Output the [X, Y] coordinate of the center of the cell containing the given text.  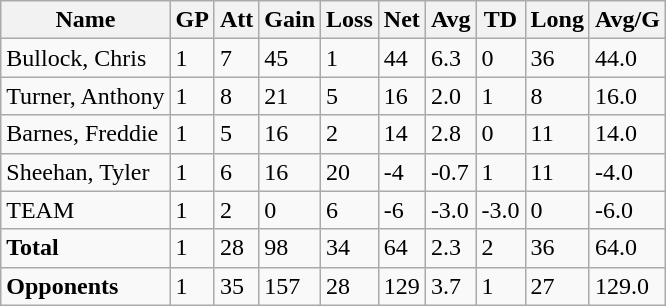
64 [402, 248]
-6.0 [627, 210]
Avg [450, 20]
Total [86, 248]
Sheehan, Tyler [86, 172]
6.3 [450, 58]
7 [236, 58]
-6 [402, 210]
2.3 [450, 248]
Turner, Anthony [86, 96]
14.0 [627, 134]
Opponents [86, 286]
-4.0 [627, 172]
35 [236, 286]
Avg/G [627, 20]
21 [290, 96]
Net [402, 20]
34 [350, 248]
44.0 [627, 58]
64.0 [627, 248]
2.0 [450, 96]
98 [290, 248]
20 [350, 172]
Gain [290, 20]
Name [86, 20]
Loss [350, 20]
3.7 [450, 286]
GP [192, 20]
-0.7 [450, 172]
TEAM [86, 210]
27 [557, 286]
45 [290, 58]
14 [402, 134]
Barnes, Freddie [86, 134]
2.8 [450, 134]
TD [500, 20]
44 [402, 58]
129 [402, 286]
Bullock, Chris [86, 58]
Long [557, 20]
Att [236, 20]
-4 [402, 172]
16.0 [627, 96]
157 [290, 286]
129.0 [627, 286]
